Identify which cell holds the provided text, then report its [x, y] central coordinate. 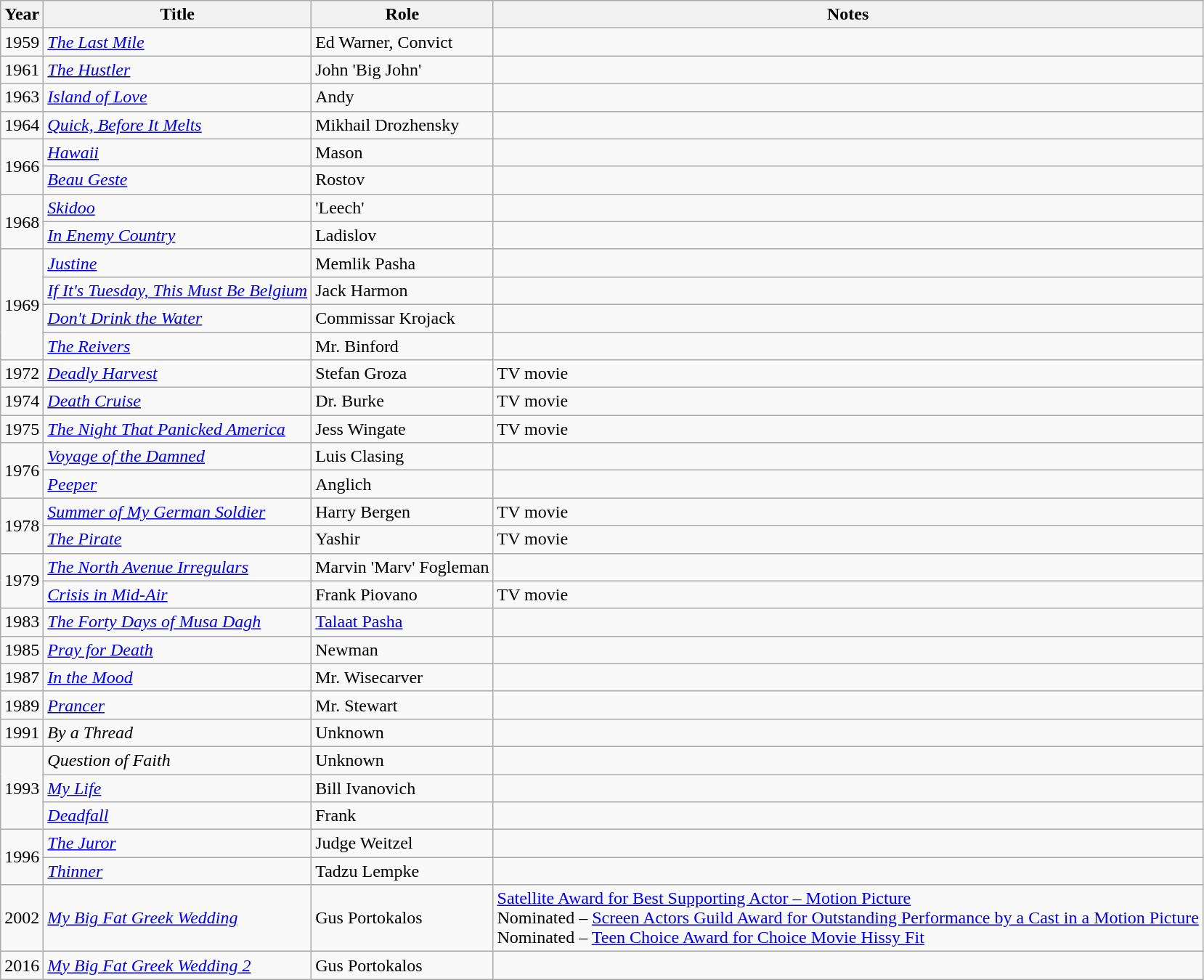
By a Thread [177, 732]
'Leech' [402, 208]
1964 [22, 125]
Hawaii [177, 152]
Mikhail Drozhensky [402, 125]
Death Cruise [177, 401]
1978 [22, 526]
Island of Love [177, 97]
Commissar Krojack [402, 318]
1969 [22, 304]
1983 [22, 622]
1968 [22, 221]
Quick, Before It Melts [177, 125]
Anglich [402, 484]
Ed Warner, Convict [402, 42]
Beau Geste [177, 180]
1987 [22, 677]
Skidoo [177, 208]
My Big Fat Greek Wedding [177, 918]
1975 [22, 429]
Talaat Pasha [402, 622]
Harry Bergen [402, 512]
2016 [22, 965]
The Juror [177, 844]
The Last Mile [177, 42]
Year [22, 15]
Marvin 'Marv' Fogleman [402, 567]
1974 [22, 401]
John 'Big John' [402, 70]
1979 [22, 581]
1985 [22, 650]
Rostov [402, 180]
Thinner [177, 871]
1959 [22, 42]
Mr. Stewart [402, 705]
Luis Clasing [402, 457]
Voyage of the Damned [177, 457]
Notes [848, 15]
Andy [402, 97]
1993 [22, 788]
Title [177, 15]
Peeper [177, 484]
Role [402, 15]
In the Mood [177, 677]
Yashir [402, 539]
Justine [177, 263]
1996 [22, 857]
Crisis in Mid-Air [177, 595]
Tadzu Lempke [402, 871]
1963 [22, 97]
My Big Fat Greek Wedding 2 [177, 965]
Don't Drink the Water [177, 318]
The Hustler [177, 70]
Question of Faith [177, 760]
1989 [22, 705]
Mason [402, 152]
My Life [177, 788]
Jess Wingate [402, 429]
Frank [402, 816]
Dr. Burke [402, 401]
2002 [22, 918]
1976 [22, 470]
Memlik Pasha [402, 263]
Deadly Harvest [177, 374]
The Reivers [177, 346]
The Night That Panicked America [177, 429]
1972 [22, 374]
Summer of My German Soldier [177, 512]
Mr. Binford [402, 346]
Newman [402, 650]
Pray for Death [177, 650]
In Enemy Country [177, 235]
Jack Harmon [402, 290]
Bill Ivanovich [402, 788]
1961 [22, 70]
Ladislov [402, 235]
Stefan Groza [402, 374]
Deadfall [177, 816]
The North Avenue Irregulars [177, 567]
If It's Tuesday, This Must Be Belgium [177, 290]
Judge Weitzel [402, 844]
1991 [22, 732]
Prancer [177, 705]
The Pirate [177, 539]
Mr. Wisecarver [402, 677]
1966 [22, 166]
Frank Piovano [402, 595]
The Forty Days of Musa Dagh [177, 622]
